Extract the (X, Y) coordinate from the center of the cell holding the provided text.  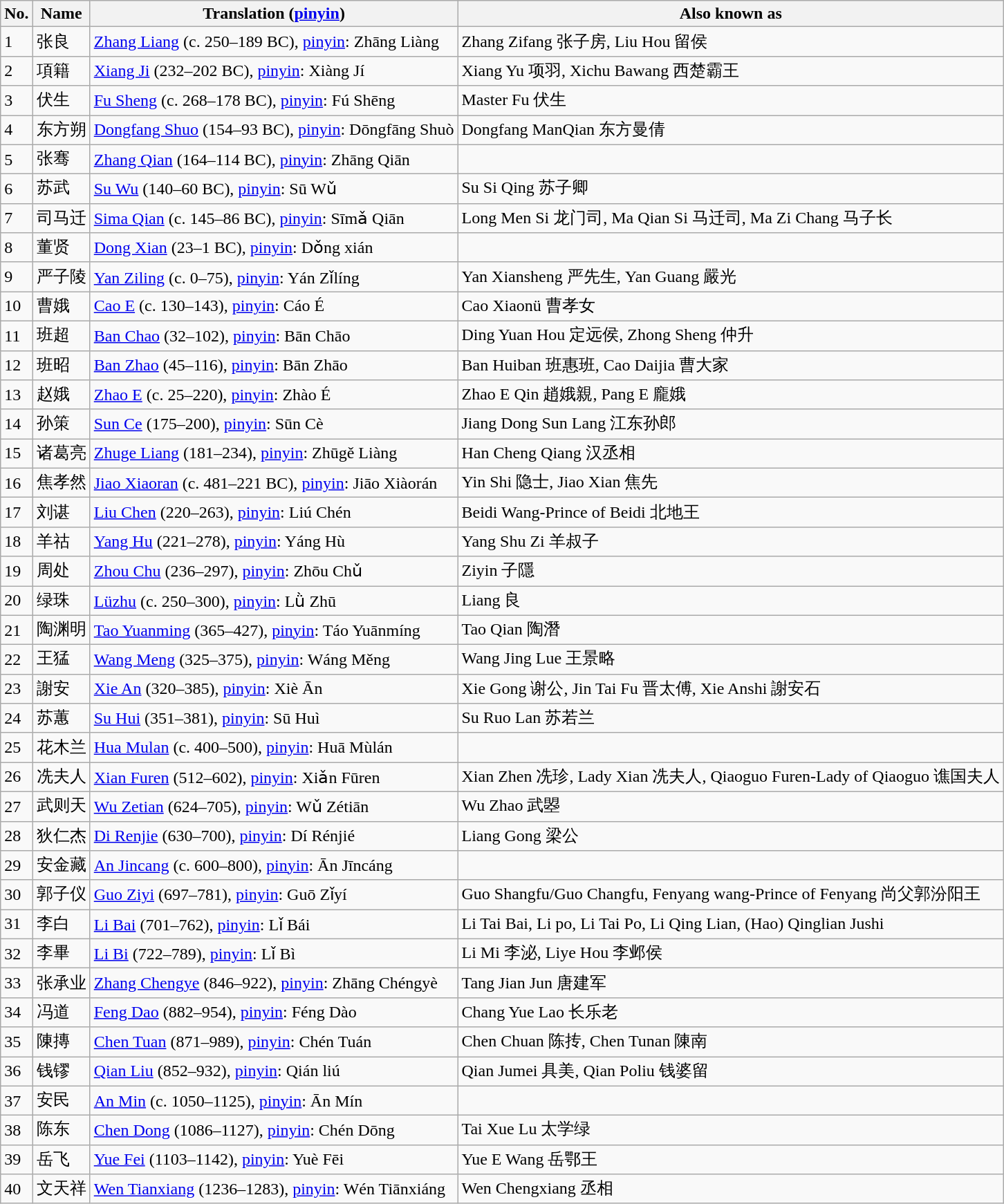
Yan Ziling (c. 0–75), pinyin: Yán Zǐlíng (274, 276)
严子陵 (61, 276)
Yue Fei (1103–1142), pinyin: Yuè Fēi (274, 1160)
Su Hui (351–381), pinyin: Sū Huì (274, 719)
30 (17, 894)
Wang Meng (325–375), pinyin: Wáng Měng (274, 659)
李畢 (61, 954)
Wen Chengxiang 丞相 (731, 1189)
刘谌 (61, 513)
32 (17, 954)
Xian Furen (512–602), pinyin: Xiǎn Fūren (274, 777)
Qian Liu (852–932), pinyin: Qián liú (274, 1071)
17 (17, 513)
Zhao E (c. 25–220), pinyin: Zhào É (274, 395)
15 (17, 453)
28 (17, 836)
Zhang Qian (164–114 BC), pinyin: Zhāng Qiān (274, 159)
11 (17, 336)
謝安 (61, 688)
Zhou Chu (236–297), pinyin: Zhōu Chǔ (274, 571)
Li Bai (701–762), pinyin: Lǐ Bái (274, 925)
绿珠 (61, 601)
20 (17, 601)
Li Bi (722–789), pinyin: Lǐ Bì (274, 954)
Name (61, 14)
4 (17, 130)
赵娥 (61, 395)
25 (17, 748)
Wang Jing Lue 王景略 (731, 659)
Li Tai Bai, Li po, Li Tai Po, Li Qing Lian, (Hao) Qinglian Jushi (731, 925)
Xie An (320–385), pinyin: Xiè Ān (274, 688)
Yue E Wang 岳鄂王 (731, 1160)
8 (17, 247)
Su Wu (140–60 BC), pinyin: Sū Wǔ (274, 189)
An Jincang (c. 600–800), pinyin: Ān Jīncáng (274, 865)
郭子仪 (61, 894)
9 (17, 276)
Chen Dong (1086–1127), pinyin: Chén Dōng (274, 1131)
Ziyin 子隱 (731, 571)
曹娥 (61, 307)
2 (17, 70)
Wu Zetian (624–705), pinyin: Wǔ Zétiān (274, 806)
武则天 (61, 806)
27 (17, 806)
Liu Chen (220–263), pinyin: Liú Chén (274, 513)
伏生 (61, 101)
东方朔 (61, 130)
10 (17, 307)
39 (17, 1160)
16 (17, 482)
Cao E (c. 130–143), pinyin: Cáo É (274, 307)
孙策 (61, 424)
24 (17, 719)
Master Fu 伏生 (731, 101)
Liang Gong 梁公 (731, 836)
Fu Sheng (c. 268–178 BC), pinyin: Fú Shēng (274, 101)
Dongfang ManQian 东方曼倩 (731, 130)
3 (17, 101)
王猛 (61, 659)
Yin Shi 隐士, Jiao Xian 焦先 (731, 482)
陈东 (61, 1131)
Chen Tuan (871–989), pinyin: Chén Tuán (274, 1042)
班超 (61, 336)
Translation (pinyin) (274, 14)
5 (17, 159)
焦孝然 (61, 482)
苏蕙 (61, 719)
Han Cheng Qiang 汉丞相 (731, 453)
Xie Gong 谢公, Jin Tai Fu 晋太傅, Xie Anshi 謝安石 (731, 688)
Dongfang Shuo (154–93 BC), pinyin: Dōngfāng Shuò (274, 130)
22 (17, 659)
21 (17, 630)
項籍 (61, 70)
Tang Jian Jun 唐建军 (731, 983)
Zhuge Liang (181–234), pinyin: Zhūgě Liàng (274, 453)
Su Ruo Lan 苏若兰 (731, 719)
Chen Chuan 陈抟, Chen Tunan 陳南 (731, 1042)
Yang Hu (221–278), pinyin: Yáng Hù (274, 542)
Tao Yuanming (365–427), pinyin: Táo Yuānmíng (274, 630)
Sima Qian (c. 145–86 BC), pinyin: Sīmǎ Qiān (274, 218)
1 (17, 41)
An Min (c. 1050–1125), pinyin: Ān Mín (274, 1100)
No. (17, 14)
Zhang Chengye (846–922), pinyin: Zhāng Chéngyè (274, 983)
26 (17, 777)
Hua Mulan (c. 400–500), pinyin: Huā Mùlán (274, 748)
Yang Shu Zi 羊叔子 (731, 542)
18 (17, 542)
Jiang Dong Sun Lang 江东孙郎 (731, 424)
文天祥 (61, 1189)
Zhao E Qin 趙娥親, Pang E 龐娥 (731, 395)
40 (17, 1189)
Guo Ziyi (697–781), pinyin: Guō Zǐyí (274, 894)
诸葛亮 (61, 453)
Liang 良 (731, 601)
董贤 (61, 247)
Ding Yuan Hou 定远侯, Zhong Sheng 仲升 (731, 336)
31 (17, 925)
38 (17, 1131)
19 (17, 571)
23 (17, 688)
33 (17, 983)
Guo Shangfu/Guo Changfu, Fenyang wang-Prince of Fenyang 尚父郭汾阳王 (731, 894)
张骞 (61, 159)
Wu Zhao 武曌 (731, 806)
37 (17, 1100)
7 (17, 218)
Zhang Zifang 张子房, Liu Hou 留侯 (731, 41)
Sun Ce (175–200), pinyin: Sūn Cè (274, 424)
Wen Tianxiang (1236–1283), pinyin: Wén Tiānxiáng (274, 1189)
张承业 (61, 983)
Di Renjie (630–700), pinyin: Dí Rénjié (274, 836)
Also known as (731, 14)
29 (17, 865)
12 (17, 365)
钱镠 (61, 1071)
6 (17, 189)
Tao Qian 陶潛 (731, 630)
李白 (61, 925)
Ban Chao (32–102), pinyin: Bān Chāo (274, 336)
Lüzhu (c. 250–300), pinyin: Lǜ Zhū (274, 601)
陳摶 (61, 1042)
Yan Xiansheng 严先生, Yan Guang 嚴光 (731, 276)
安民 (61, 1100)
35 (17, 1042)
安金藏 (61, 865)
Ban Zhao (45–116), pinyin: Bān Zhāo (274, 365)
Jiao Xiaoran (c. 481–221 BC), pinyin: Jiāo Xiàorán (274, 482)
Ban Huiban 班惠班, Cao Daijia 曹大家 (731, 365)
冯道 (61, 1012)
周处 (61, 571)
Feng Dao (882–954), pinyin: Féng Dào (274, 1012)
司马迁 (61, 218)
Qian Jumei 具美, Qian Poliu 钱婆留 (731, 1071)
班昭 (61, 365)
Su Si Qing 苏子卿 (731, 189)
花木兰 (61, 748)
34 (17, 1012)
36 (17, 1071)
14 (17, 424)
Chang Yue Lao 长乐老 (731, 1012)
狄仁杰 (61, 836)
Zhang Liang (c. 250–189 BC), pinyin: Zhāng Liàng (274, 41)
Li Mi 李泌, Liye Hou 李邺侯 (731, 954)
Long Men Si 龙门司, Ma Qian Si 马迁司, Ma Zi Chang 马子长 (731, 218)
羊祜 (61, 542)
Xiang Ji (232–202 BC), pinyin: Xiàng Jí (274, 70)
张良 (61, 41)
冼夫人 (61, 777)
Xiang Yu 项羽, Xichu Bawang 西楚霸王 (731, 70)
Xian Zhen 冼珍, Lady Xian 冼夫人, Qiaoguo Furen-Lady of Qiaoguo 谯国夫人 (731, 777)
Tai Xue Lu 太学绿 (731, 1131)
Beidi Wang-Prince of Beidi 北地王 (731, 513)
陶渊明 (61, 630)
苏武 (61, 189)
Dong Xian (23–1 BC), pinyin: Dǒng xián (274, 247)
Cao Xiaonü 曹孝女 (731, 307)
13 (17, 395)
岳飞 (61, 1160)
